Determine the (x, y) coordinate at the center of the cell enclosing the given text.  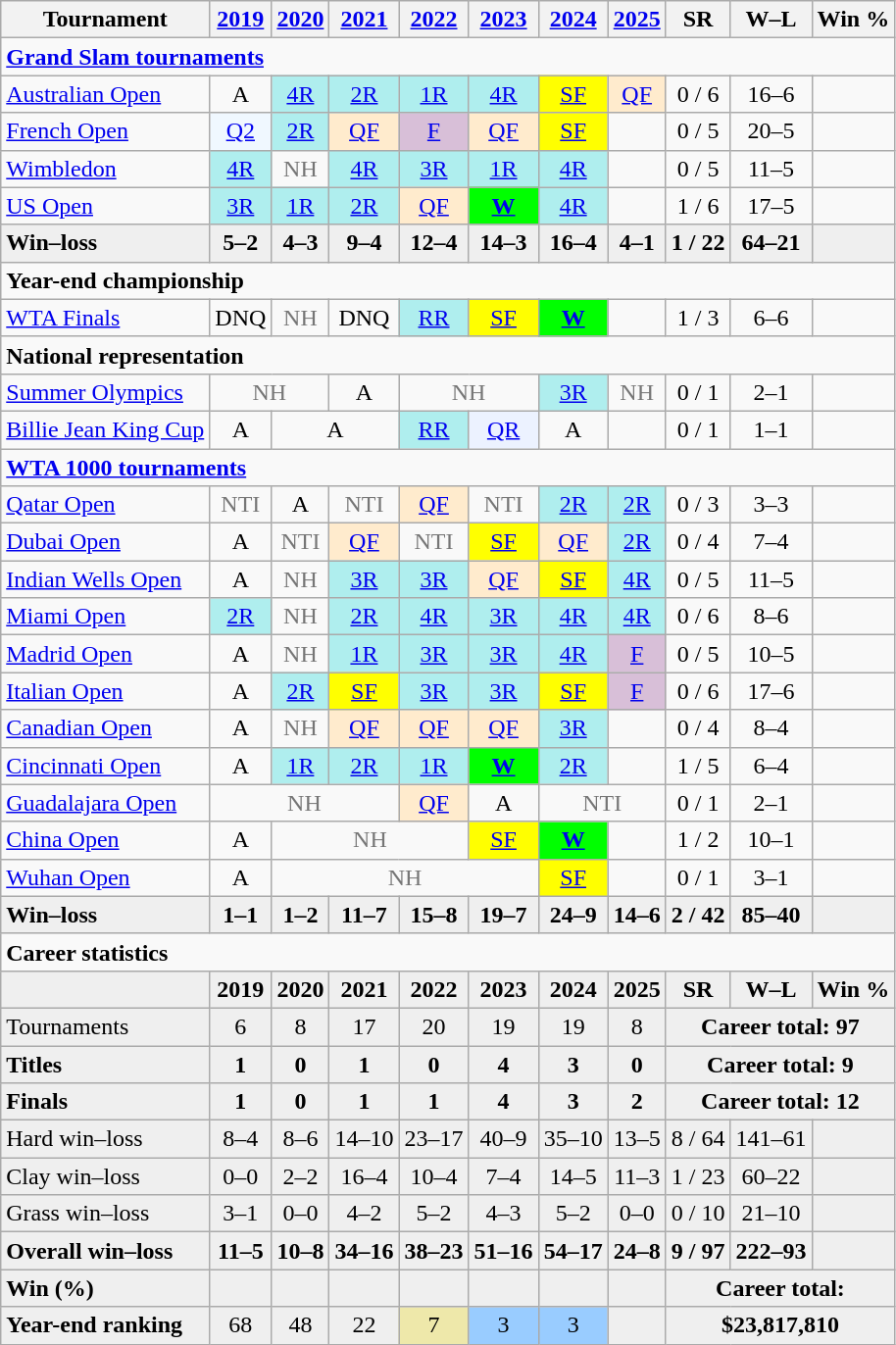
8 / 64 (698, 1139)
17–5 (771, 206)
6–6 (771, 318)
22 (365, 1325)
11–3 (637, 1176)
9 / 97 (698, 1251)
15–8 (433, 915)
14–3 (504, 243)
10–4 (433, 1176)
34–16 (365, 1251)
19–7 (504, 915)
2–2 (300, 1176)
Clay win–loss (106, 1176)
1 / 23 (698, 1176)
National representation (448, 355)
10–5 (771, 654)
Career total: 12 (780, 1102)
Australian Open (106, 94)
6–4 (771, 766)
Cincinnati Open (106, 766)
Wimbledon (106, 169)
3–3 (771, 505)
38–23 (433, 1251)
68 (241, 1325)
14–5 (572, 1176)
13–5 (637, 1139)
Canadian Open (106, 728)
17–6 (771, 691)
Dubai Open (106, 542)
China Open (106, 840)
Billie Jean King Cup (106, 429)
23–17 (433, 1139)
60–22 (771, 1176)
9–4 (365, 243)
Grass win–loss (106, 1214)
Overall win–loss (106, 1251)
10–1 (771, 840)
Summer Olympics (106, 392)
US Open (106, 206)
Italian Open (106, 691)
Career total: 97 (780, 1026)
16–6 (771, 94)
85–40 (771, 915)
French Open (106, 131)
$23,817,810 (780, 1325)
Tournaments (106, 1026)
1 / 3 (698, 318)
10–8 (300, 1251)
Hard win–loss (106, 1139)
20–5 (771, 131)
14–6 (637, 915)
QR (504, 429)
20 (433, 1026)
2 / 42 (698, 915)
11–7 (365, 915)
Grand Slam tournaments (448, 57)
Career total: (780, 1288)
7 (433, 1325)
24–8 (637, 1251)
1–2 (300, 915)
35–10 (572, 1139)
1 / 5 (698, 766)
6 (241, 1026)
Indian Wells Open (106, 579)
4–1 (637, 243)
14–10 (365, 1139)
Guadalajara Open (106, 803)
141–61 (771, 1139)
1 / 6 (698, 206)
4–2 (365, 1214)
1 / 2 (698, 840)
0 / 3 (698, 505)
Year-end championship (448, 280)
Wuhan Open (106, 877)
0 / 10 (698, 1214)
17 (365, 1026)
1 / 22 (698, 243)
WTA Finals (106, 318)
Finals (106, 1102)
Miami Open (106, 617)
12–4 (433, 243)
Titles (106, 1064)
24–9 (572, 915)
Qatar Open (106, 505)
54–17 (572, 1251)
64–21 (771, 243)
Q2 (241, 131)
Win (%) (106, 1288)
2 (637, 1102)
Career total: 9 (780, 1064)
WTA 1000 tournaments (448, 468)
48 (300, 1325)
Career statistics (448, 952)
40–9 (504, 1139)
Year-end ranking (106, 1325)
Tournament (106, 20)
21–10 (771, 1214)
Madrid Open (106, 654)
222–93 (771, 1251)
51–16 (504, 1251)
